Detect which cell encompasses the target text, then output its [x, y] center coordinate. 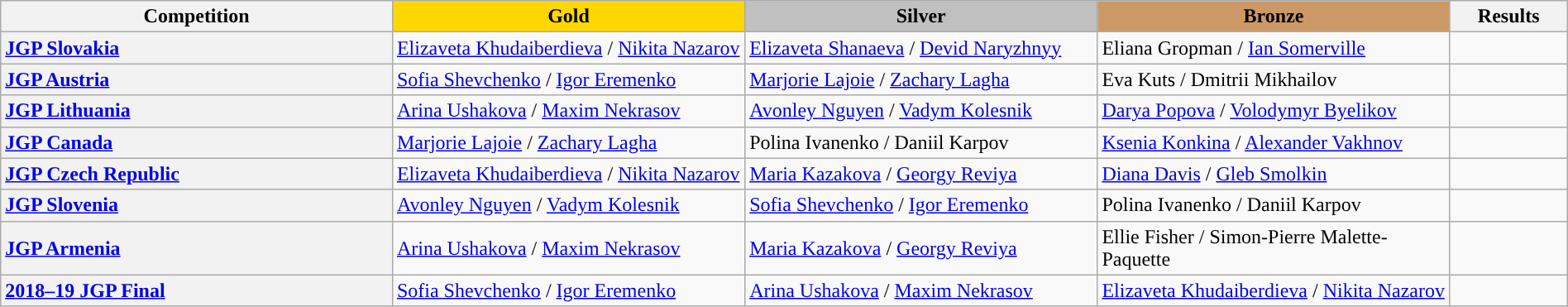
2018–19 JGP Final [197, 290]
Results [1508, 17]
JGP Czech Republic [197, 174]
Darya Popova / Volodymyr Byelikov [1274, 111]
JGP Austria [197, 79]
JGP Lithuania [197, 111]
JGP Slovakia [197, 48]
Ellie Fisher / Simon-Pierre Malette-Paquette [1274, 248]
Silver [921, 17]
JGP Slovenia [197, 205]
Bronze [1274, 17]
Elizaveta Shanaeva / Devid Naryzhnyy [921, 48]
JGP Armenia [197, 248]
Diana Davis / Gleb Smolkin [1274, 174]
Ksenia Konkina / Alexander Vakhnov [1274, 142]
Eva Kuts / Dmitrii Mikhailov [1274, 79]
Eliana Gropman / Ian Somerville [1274, 48]
Competition [197, 17]
Gold [568, 17]
JGP Canada [197, 142]
